Extract the [X, Y] coordinate from the center of the cell holding the provided text.  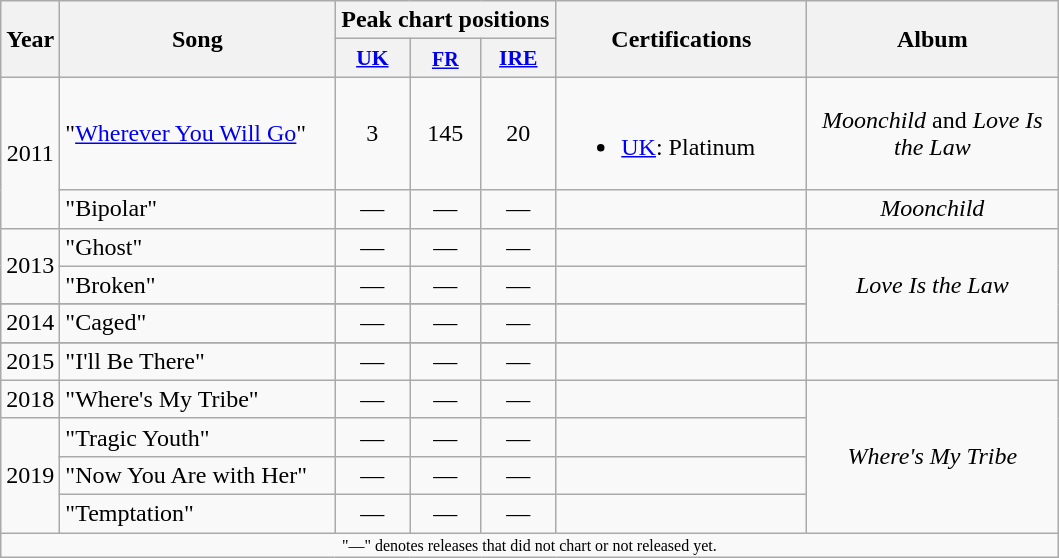
Year [30, 39]
2011 [30, 152]
2014 [30, 323]
3 [372, 134]
2018 [30, 399]
20 [518, 134]
"Wherever You Will Go" [198, 134]
UK: Platinum [682, 134]
"Ghost" [198, 247]
Moonchild [932, 209]
Album [932, 39]
2019 [30, 475]
"Caged" [198, 323]
"Bipolar" [198, 209]
2015 [30, 361]
Certifications [682, 39]
IRE [518, 58]
UK [372, 58]
FR [446, 58]
"Where's My Tribe" [198, 399]
"Now You Are with Her" [198, 475]
145 [446, 134]
Love Is the Law [932, 285]
2013 [30, 266]
"Broken" [198, 285]
Song [198, 39]
Where's My Tribe [932, 456]
"Tragic Youth" [198, 437]
"I'll Be There" [198, 361]
Peak chart positions [446, 20]
Moonchild and Love Is the Law [932, 134]
"Temptation" [198, 513]
"—" denotes releases that did not chart or not released yet. [530, 544]
